Identify which cell holds the provided text, then report its (X, Y) central coordinate. 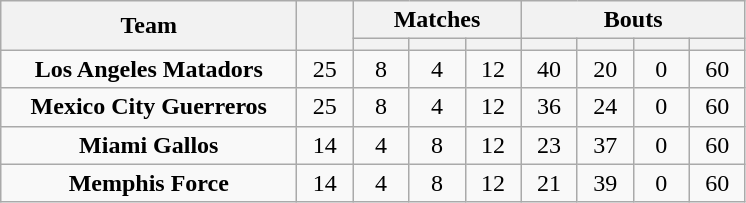
24 (605, 107)
Team (149, 26)
20 (605, 69)
39 (605, 183)
Matches (437, 20)
Miami Gallos (149, 145)
37 (605, 145)
Bouts (633, 20)
Los Angeles Matadors (149, 69)
36 (549, 107)
23 (549, 145)
40 (549, 69)
21 (549, 183)
Memphis Force (149, 183)
Mexico City Guerreros (149, 107)
